Return the [X, Y] coordinate for the center point of the cell that contains the specified text.  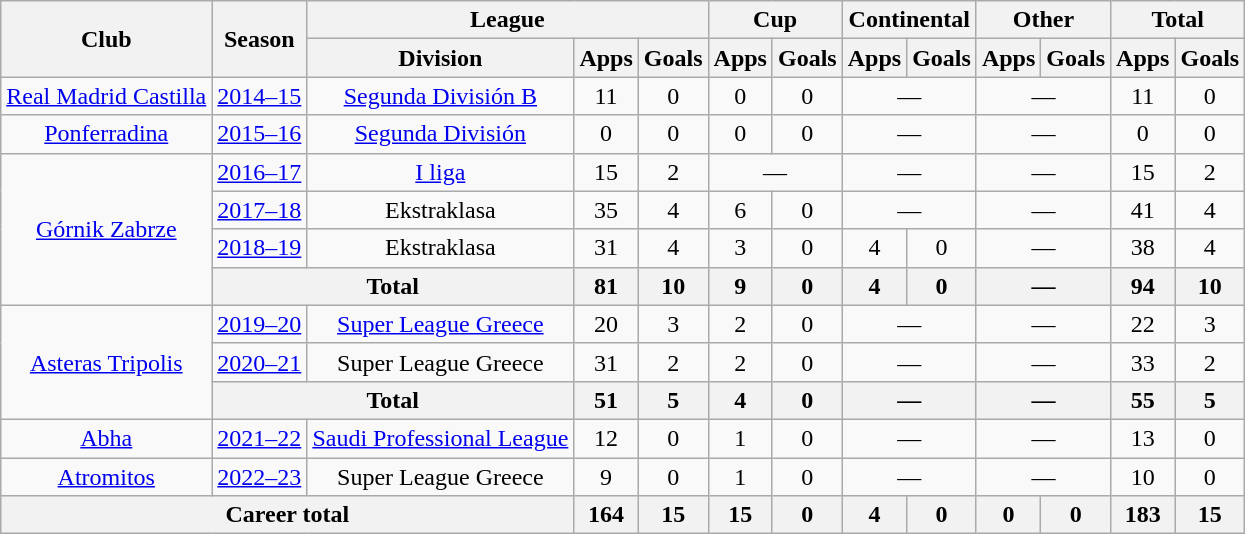
Continental [909, 20]
2015–16 [260, 134]
38 [1143, 248]
13 [1143, 438]
55 [1143, 400]
Season [260, 39]
2021–22 [260, 438]
Division [440, 58]
2020–21 [260, 362]
2022–23 [260, 477]
Other [1043, 20]
I liga [440, 172]
Club [106, 39]
35 [606, 210]
81 [606, 286]
2019–20 [260, 324]
Segunda División [440, 134]
Real Madrid Castilla [106, 96]
2014–15 [260, 96]
Górnik Zabrze [106, 229]
2017–18 [260, 210]
164 [606, 515]
2018–19 [260, 248]
33 [1143, 362]
2016–17 [260, 172]
94 [1143, 286]
League [508, 20]
Ponferradina [106, 134]
Cup [775, 20]
Segunda División B [440, 96]
Abha [106, 438]
20 [606, 324]
22 [1143, 324]
51 [606, 400]
41 [1143, 210]
Asteras Tripolis [106, 362]
12 [606, 438]
183 [1143, 515]
Atromitos [106, 477]
Saudi Professional League [440, 438]
6 [740, 210]
Career total [288, 515]
